Determine the (X, Y) coordinate at the center of the cell enclosing the given text.  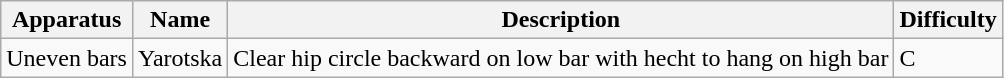
Clear hip circle backward on low bar with hecht to hang on high bar (561, 58)
Apparatus (67, 20)
Description (561, 20)
Name (180, 20)
Difficulty (948, 20)
Uneven bars (67, 58)
C (948, 58)
Yarotska (180, 58)
